Identify which cell holds the provided text, then report its (X, Y) central coordinate. 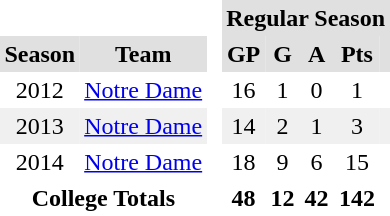
14 (244, 126)
2012 (40, 90)
GP (244, 54)
Team (144, 54)
Pts (358, 54)
15 (358, 162)
18 (244, 162)
6 (317, 162)
Season (40, 54)
16 (244, 90)
42 (317, 198)
College Totals (104, 198)
9 (282, 162)
A (317, 54)
Regular Season (306, 18)
142 (358, 198)
2014 (40, 162)
48 (244, 198)
2013 (40, 126)
0 (317, 90)
3 (358, 126)
G (282, 54)
12 (282, 198)
2 (282, 126)
